Capture the cell that displays the provided text and extract its [X, Y] central coordinate. 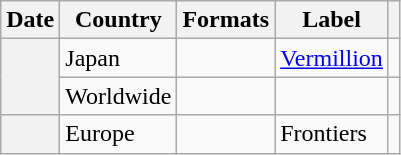
Country [118, 20]
Frontiers [332, 134]
Vermillion [332, 58]
Date [30, 20]
Europe [118, 134]
Label [332, 20]
Formats [226, 20]
Japan [118, 58]
Worldwide [118, 96]
